Find where the given text appears and provide that cell's center as (X, Y) coordinate. 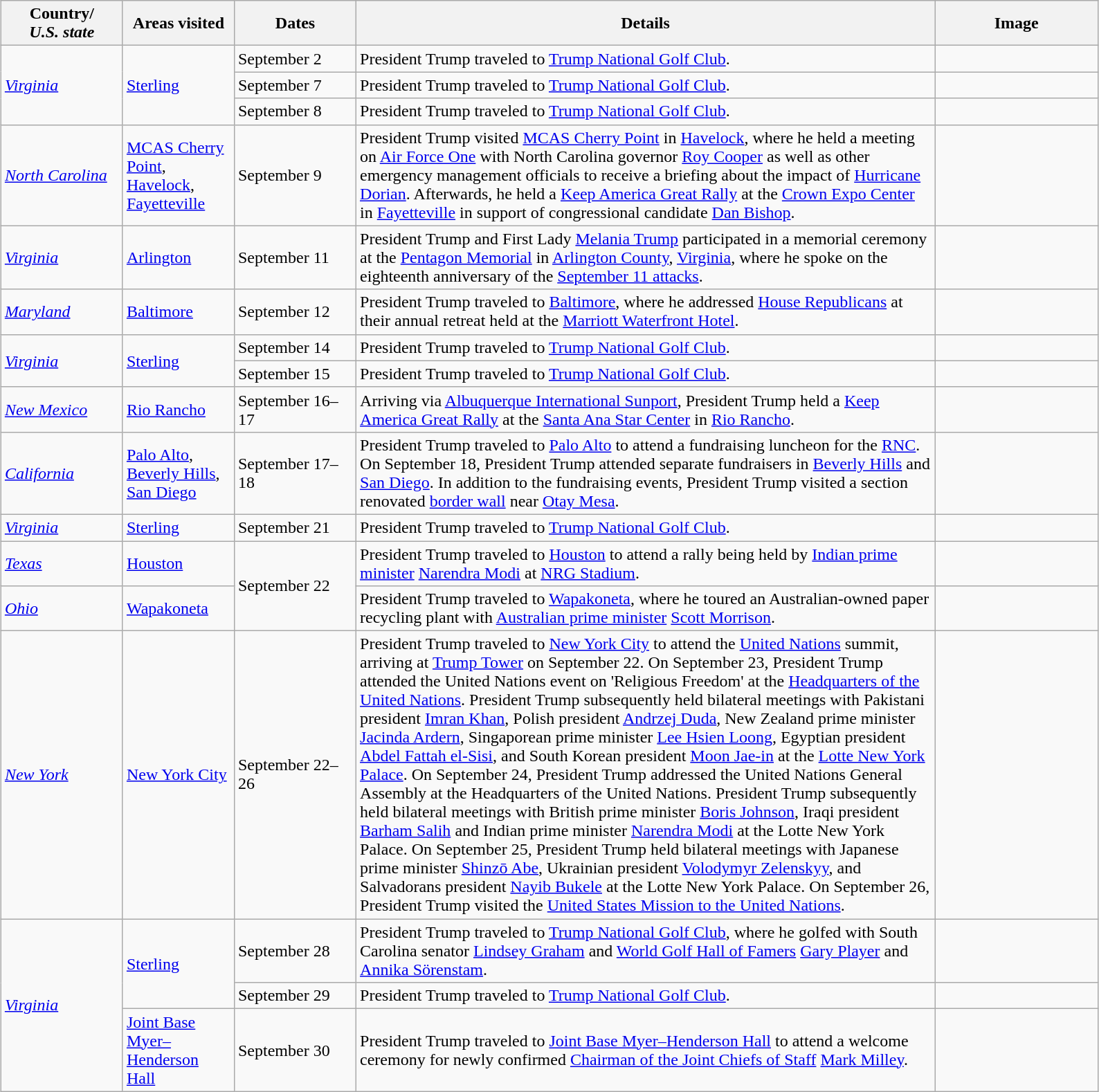
Houston (179, 563)
MCAS Cherry Point, Havelock, Fayetteville (179, 175)
September 2 (295, 59)
Dates (295, 24)
Arriving via Albuquerque International Sunport, President Trump held a Keep America Great Rally at the Santa Ana Star Center in Rio Rancho. (646, 410)
September 21 (295, 527)
September 16–17 (295, 410)
President Trump traveled to Wapakoneta, where he toured an Australian-owned paper recycling plant with Australian prime minister Scott Morrison. (646, 609)
New Mexico (62, 410)
September 22 (295, 586)
Arlington (179, 257)
Country/U.S. state (62, 24)
September 28 (295, 951)
September 22–26 (295, 775)
September 14 (295, 347)
President Trump traveled to Houston to attend a rally being held by Indian prime minister Narendra Modi at NRG Stadium. (646, 563)
New York City (179, 775)
Texas (62, 563)
California (62, 473)
September 11 (295, 257)
September 8 (295, 111)
President Trump traveled to Baltimore, where he addressed House Republicans at their annual retreat held at the Marriott Waterfront Hotel. (646, 311)
North Carolina (62, 175)
Areas visited (179, 24)
September 9 (295, 175)
Rio Rancho (179, 410)
Image (1017, 24)
New York (62, 775)
September 30 (295, 1050)
September 17–18 (295, 473)
Palo Alto, Beverly Hills, San Diego (179, 473)
September 29 (295, 996)
Wapakoneta (179, 609)
Maryland (62, 311)
September 15 (295, 374)
Details (646, 24)
September 7 (295, 85)
Joint Base Myer–Henderson Hall (179, 1050)
Baltimore (179, 311)
September 12 (295, 311)
Ohio (62, 609)
